For the text-containing cell, return its midpoint in (X, Y) coordinate format. 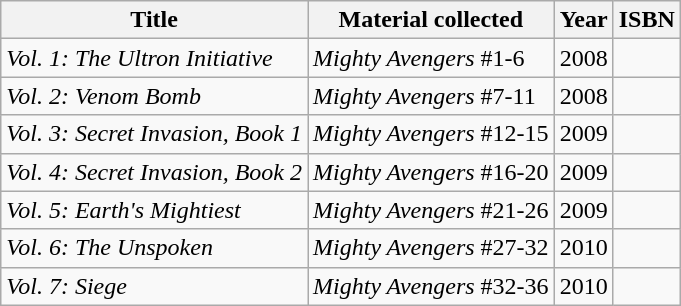
Mighty Avengers #1-6 (432, 58)
ISBN (646, 20)
Title (154, 20)
Mighty Avengers #27-32 (432, 248)
Vol. 5: Earth's Mightiest (154, 210)
Mighty Avengers #32-36 (432, 286)
Mighty Avengers #7-11 (432, 96)
Vol. 1: The Ultron Initiative (154, 58)
Mighty Avengers #12-15 (432, 134)
Mighty Avengers #16-20 (432, 172)
Vol. 6: The Unspoken (154, 248)
Vol. 2: Venom Bomb (154, 96)
Vol. 7: Siege (154, 286)
Year (584, 20)
Vol. 3: Secret Invasion, Book 1 (154, 134)
Mighty Avengers #21-26 (432, 210)
Vol. 4: Secret Invasion, Book 2 (154, 172)
Material collected (432, 20)
